Extract the (x, y) coordinate from the center of the cell holding the provided text.  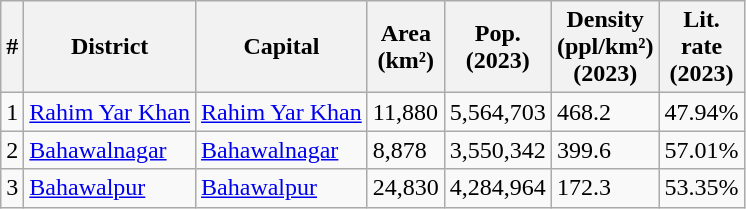
Pop.(2023) (498, 47)
Lit.rate(2023) (702, 47)
399.6 (605, 150)
3,550,342 (498, 150)
District (110, 47)
53.35% (702, 188)
8,878 (406, 150)
1 (12, 112)
Capital (282, 47)
Density(ppl/km²)(2023) (605, 47)
468.2 (605, 112)
11,880 (406, 112)
47.94% (702, 112)
# (12, 47)
3 (12, 188)
4,284,964 (498, 188)
172.3 (605, 188)
5,564,703 (498, 112)
24,830 (406, 188)
Area(km²) (406, 47)
2 (12, 150)
57.01% (702, 150)
